For the text-containing cell, return its midpoint in (x, y) coordinate format. 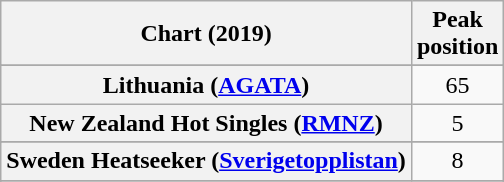
Peakposition (457, 34)
New Zealand Hot Singles (RMNZ) (206, 123)
65 (457, 85)
8 (457, 161)
5 (457, 123)
Sweden Heatseeker (Sverigetopplistan) (206, 161)
Lithuania (AGATA) (206, 85)
Chart (2019) (206, 34)
